Determine the [x, y] coordinate at the center of the cell enclosing the given text.  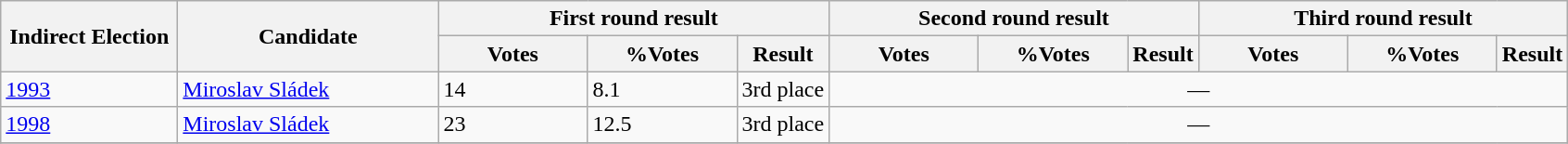
Third round result [1383, 19]
First round result [634, 19]
23 [513, 124]
1993 [89, 89]
Indirect Election [89, 36]
12.5 [662, 124]
Candidate [308, 36]
14 [513, 89]
8.1 [662, 89]
Second round result [1014, 19]
1998 [89, 124]
